Return the [X, Y] coordinate for the center point of the cell that contains the specified text.  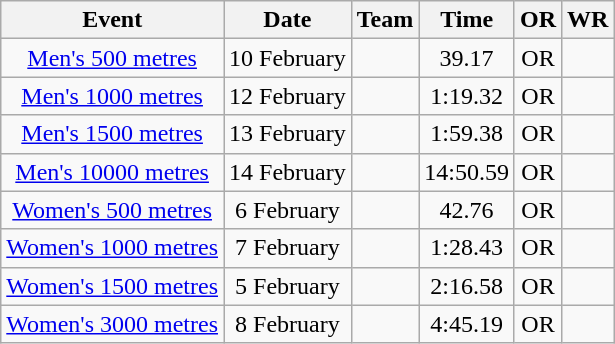
Men's 1000 metres [112, 96]
12 February [288, 96]
Date [288, 20]
8 February [288, 324]
7 February [288, 248]
4:45.19 [467, 324]
Men's 1500 metres [112, 134]
39.17 [467, 58]
2:16.58 [467, 286]
14:50.59 [467, 172]
10 February [288, 58]
1:59.38 [467, 134]
5 February [288, 286]
Women's 500 metres [112, 210]
1:28.43 [467, 248]
6 February [288, 210]
42.76 [467, 210]
Women's 1000 metres [112, 248]
Women's 3000 metres [112, 324]
13 February [288, 134]
Team [385, 20]
14 February [288, 172]
WR [588, 20]
Women's 1500 metres [112, 286]
1:19.32 [467, 96]
Men's 10000 metres [112, 172]
Event [112, 20]
Men's 500 metres [112, 58]
Time [467, 20]
